Provide the (X, Y) coordinate of the cell's center where the given text is located.  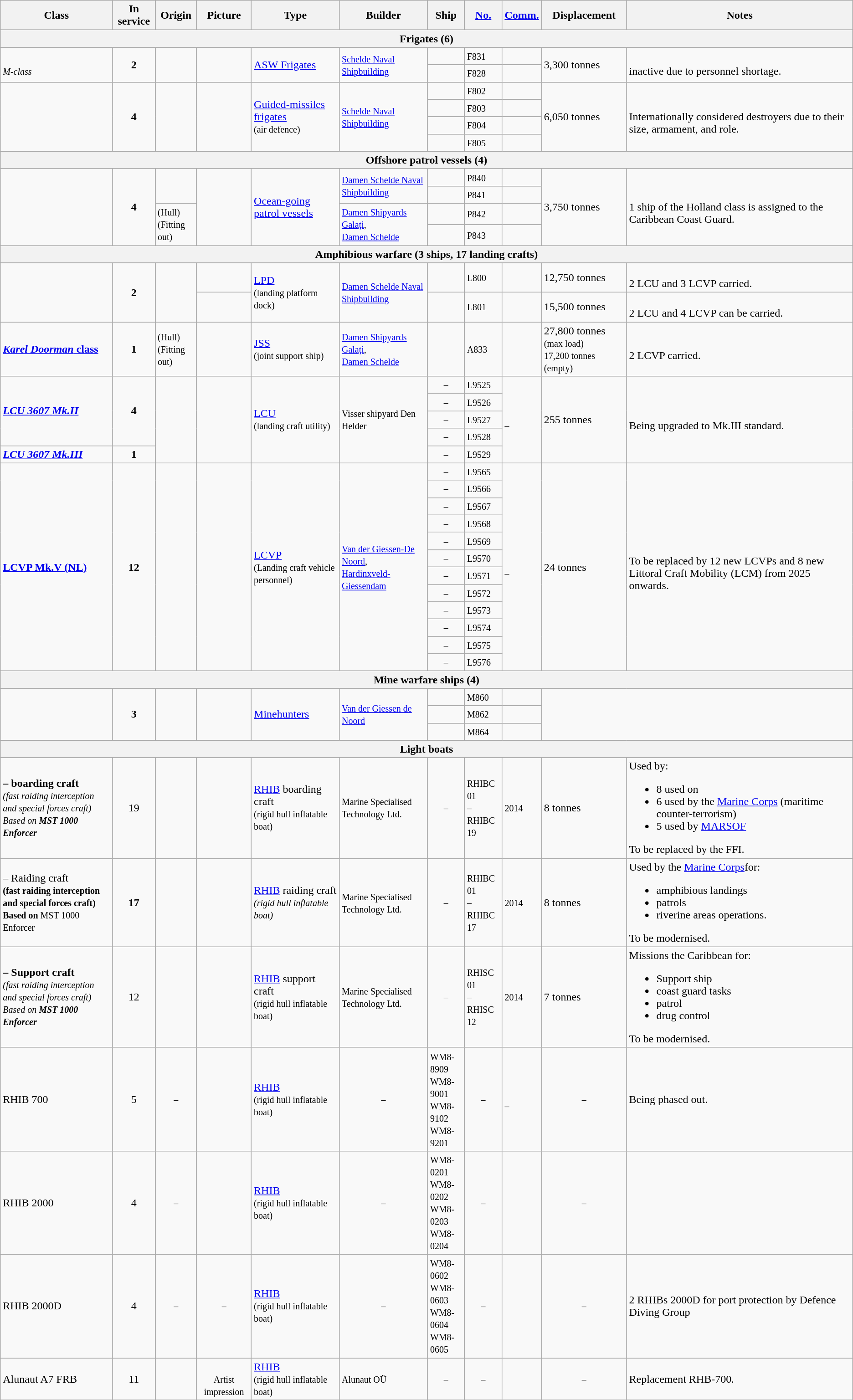
WM8-8909WM8-9001 WM8-9102 WM8-9201 (446, 1099)
F803 (483, 108)
A833 (483, 349)
2 LCVP carried. (740, 349)
– Raiding craft(fast raiding interception and special forces craft)Based on MST 1000 Enforcer (57, 903)
Used by the Marine Corpsfor:amphibious landingspatrolsriverine areas operations.To be modernised. (740, 903)
LCVP Mk.V (NL) (57, 567)
F804 (483, 125)
Class (57, 15)
L9529 (483, 454)
12,750 tonnes (584, 278)
Displacement (584, 15)
RHIB 2000D (57, 1306)
L800 (483, 278)
Alunaut A7 FRB (57, 1379)
6,050 tonnes (584, 117)
– Support craft(fast raiding interception and special forces craft)Based on MST 1000 Enforcer (57, 997)
M-class (57, 65)
LCU 3607 Mk.III (57, 454)
RHIB support craft(rigid hull inflatable boat) (295, 997)
L9575 (483, 645)
ASW Frigates (295, 65)
L9572 (483, 593)
Picture (224, 15)
LCU 3607 Mk.II (57, 411)
Van der Giessen de Noord (383, 714)
Offshore patrol vessels (4) (426, 160)
P843 (483, 235)
Van der Giessen-De Noord,Hardinxveld-Giessendam (383, 567)
No. (483, 15)
L9566 (483, 489)
Alunaut OÜ (383, 1379)
M860 (483, 697)
RHISC 01–RHISC 12 (483, 997)
L9571 (483, 575)
L9569 (483, 541)
L9565 (483, 472)
M862 (483, 714)
JSS(joint support ship) (295, 349)
inactive due to personnel shortage. (740, 65)
RHIBC 01–RHIBC 19 (483, 808)
3,300 tonnes (584, 65)
Guided-missiles frigates(air defence) (295, 117)
WM8-0201WM8-0202WM8-0203WM8-0204 (446, 1203)
11 (134, 1379)
1 ship of the Holland class is assigned to the Caribbean Coast Guard. (740, 207)
LCU(landing craft utility) (295, 420)
2 RHIBs 2000D for port protection by Defence Diving Group (740, 1306)
Karel Doorman class (57, 349)
3,750 tonnes (584, 207)
F805 (483, 143)
RHIB boarding craft(rigid hull inflatable boat) (295, 808)
Used by:8 used on 6 used by the Marine Corps (maritime counter-terrorism)5 used by MARSOFTo be replaced by the FFI. (740, 808)
19 (134, 808)
F828 (483, 73)
Mine warfare ships (4) (426, 680)
24 tonnes (584, 567)
M864 (483, 732)
Missions the Caribbean for:Support shipcoast guard taskspatroldrug controlTo be modernised. (740, 997)
LPD(landing platform dock) (295, 292)
27,800 tonnes (max load)17,200 tonnes (empty) (584, 349)
L9568 (483, 523)
L9570 (483, 558)
– boarding craft(fast raiding interception and special forces craft)Based on MST 1000 Enforcer (57, 808)
RHIB 700 (57, 1099)
Being phased out. (740, 1099)
Origin (176, 15)
L9576 (483, 662)
Amphibious warfare (3 ships, 17 landing crafts) (426, 254)
255 tonnes (584, 420)
Light boats (426, 749)
Notes (740, 15)
Comm. (522, 15)
2 LCU and 3 LCVP carried. (740, 278)
Being upgraded to Mk.III standard. (740, 420)
L9528 (483, 437)
P840 (483, 177)
5 (134, 1099)
LCVP(Landing craft vehicle personnel) (295, 567)
L9573 (483, 610)
17 (134, 903)
WM8-0602WM8-0603WM8-0604WM8-0605 (446, 1306)
L9525 (483, 385)
15,500 tonnes (584, 307)
Ocean-going patrol vessels (295, 207)
RHIBC 01–RHIBC 17 (483, 903)
L9574 (483, 628)
Builder (383, 15)
Visser shipyard Den Helder (383, 420)
P841 (483, 195)
Artist impression (224, 1379)
F831 (483, 56)
F802 (483, 91)
Ship (446, 15)
In service (134, 15)
L9526 (483, 402)
RHIB 2000 (57, 1203)
L9567 (483, 506)
L801 (483, 307)
Minehunters (295, 714)
Internationally considered destroyers due to their size, armament, and role. (740, 117)
Frigates (6) (426, 39)
3 (134, 714)
2 LCU and 4 LCVP can be carried. (740, 307)
Type (295, 15)
Replacement RHB-700. (740, 1379)
7 tonnes (584, 997)
P842 (483, 214)
To be replaced by 12 new LCVPs and 8 new Littoral Craft Mobility (LCM) from 2025 onwards. (740, 567)
L9527 (483, 420)
RHIB raiding craft(rigid hull inflatable boat) (295, 903)
